From the cell containing the given text, extract its center point as [X, Y] coordinate. 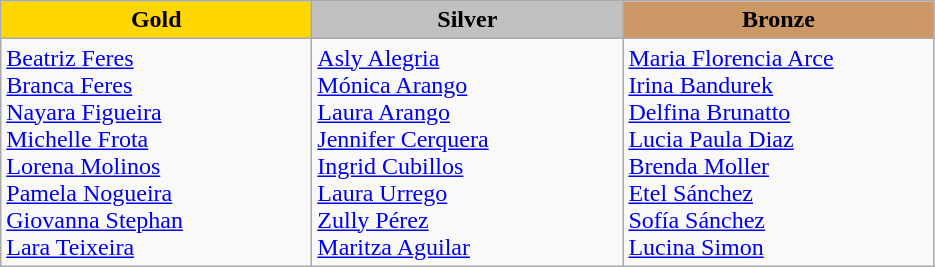
Asly AlegriaMónica ArangoLaura ArangoJennifer CerqueraIngrid CubillosLaura UrregoZully PérezMaritza Aguilar [468, 152]
Gold [156, 20]
Silver [468, 20]
Maria Florencia ArceIrina BandurekDelfina BrunattoLucia Paula DiazBrenda MollerEtel SánchezSofía SánchezLucina Simon [778, 152]
Beatriz FeresBranca FeresNayara FigueiraMichelle FrotaLorena MolinosPamela NogueiraGiovanna StephanLara Teixeira [156, 152]
Bronze [778, 20]
